Determine the [X, Y] coordinate at the center of the cell enclosing the given text.  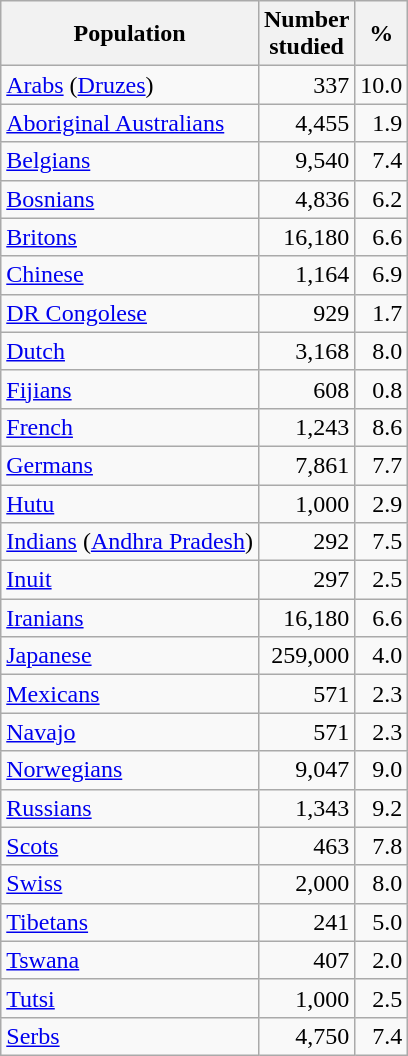
DR Congolese [130, 313]
7.5 [382, 542]
Hutu [130, 503]
Indians (Andhra Pradesh) [130, 542]
Swiss [130, 884]
7.7 [382, 465]
Dutch [130, 351]
929 [306, 313]
292 [306, 542]
1.7 [382, 313]
4,836 [306, 199]
4,750 [306, 1036]
5.0 [382, 922]
Aboriginal Australians [130, 123]
Numberstudied [306, 34]
9,047 [306, 770]
8.6 [382, 427]
1,164 [306, 275]
Tibetans [130, 922]
0.8 [382, 389]
Britons [130, 237]
6.2 [382, 199]
4.0 [382, 656]
463 [306, 846]
Tswana [130, 960]
Population [130, 34]
9.2 [382, 808]
Inuit [130, 580]
1,243 [306, 427]
% [382, 34]
Arabs (Druzes) [130, 85]
Serbs [130, 1036]
6.9 [382, 275]
Navajo [130, 732]
4,455 [306, 123]
Mexicans [130, 694]
1.9 [382, 123]
3,168 [306, 351]
608 [306, 389]
2.9 [382, 503]
1,343 [306, 808]
297 [306, 580]
Scots [130, 846]
Bosnians [130, 199]
7,861 [306, 465]
Fijians [130, 389]
7.8 [382, 846]
Japanese [130, 656]
407 [306, 960]
2,000 [306, 884]
Germans [130, 465]
10.0 [382, 85]
French [130, 427]
Chinese [130, 275]
Belgians [130, 161]
Tutsi [130, 998]
241 [306, 922]
Iranians [130, 618]
Russians [130, 808]
2.0 [382, 960]
9,540 [306, 161]
Norwegians [130, 770]
259,000 [306, 656]
337 [306, 85]
9.0 [382, 770]
